Scan for the cell matching the given text and deliver its [x, y] coordinate at center. 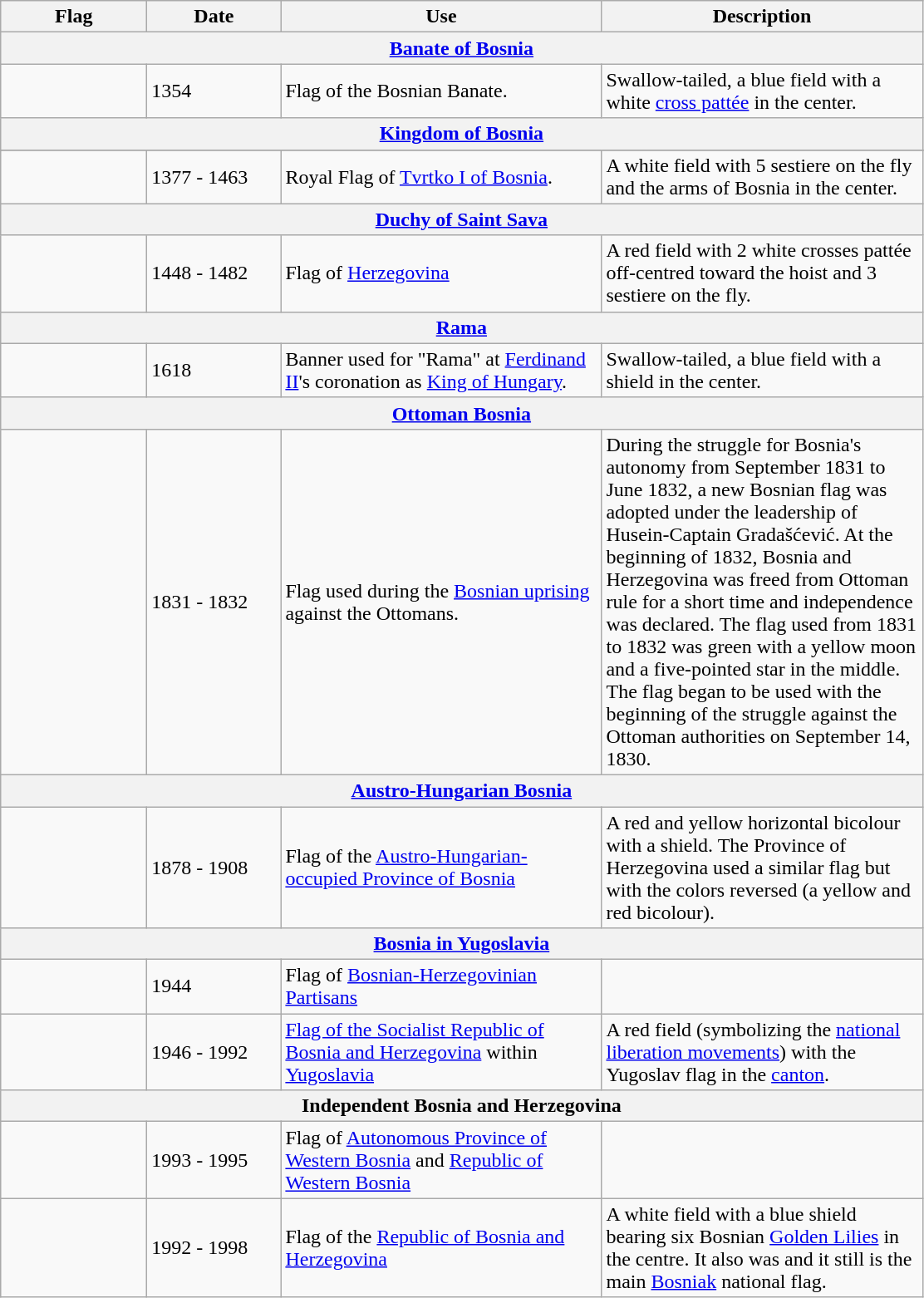
1448 - 1482 [214, 273]
1831 - 1832 [214, 602]
1944 [214, 987]
Description [762, 17]
A red field (symbolizing the national liberation movements) with the Yugoslav flag in the canton. [762, 1052]
Flag of Autonomous Province of Western Bosnia and Republic of Western Bosnia [441, 1160]
Austro-Hungarian Bosnia [462, 790]
Flag of the Republic of Bosnia and Herzegovina [441, 1248]
1354 [214, 91]
Banate of Bosnia [462, 48]
1946 - 1992 [214, 1052]
Independent Bosnia and Herzegovina [462, 1106]
1618 [214, 371]
Swallow-tailed, a blue field with a shield in the center. [762, 371]
Use [441, 17]
A white field with a blue shield bearing six Bosnian Golden Lilies in the centre. It also was and it still is the main Bosniak national flag. [762, 1248]
Bosnia in Yugoslavia [462, 944]
Kingdom of Bosnia [462, 134]
Date [214, 17]
Banner used for "Rama" at Ferdinand II's coronation as King of Hungary. [441, 371]
Swallow-tailed, a blue field with a white cross pattée in the center. [762, 91]
Rama [462, 327]
A white field with 5 sestiere on the fly and the arms of Bosnia in the center. [762, 176]
A red field with 2 white crosses pattée off-centred toward the hoist and 3 sestiere on the fly. [762, 273]
1992 - 1998 [214, 1248]
Flag of the Austro-Hungarian-occupied Province of Bosnia [441, 867]
Ottoman Bosnia [462, 413]
Flag of Bosnian-Herzegovinian Partisans [441, 987]
Flag of Herzegovina [441, 273]
Flag of the Bosnian Banate. [441, 91]
Flag of the Socialist Republic of Bosnia and Herzegovina within Yugoslavia [441, 1052]
1993 - 1995 [214, 1160]
Royal Flag of Tvrtko I of Bosnia. [441, 176]
Duchy of Saint Sava [462, 219]
Flag [74, 17]
1377 - 1463 [214, 176]
1878 - 1908 [214, 867]
Flag used during the Bosnian uprising against the Ottomans. [441, 602]
